Extract the (X, Y) coordinate from the center of the cell holding the provided text.  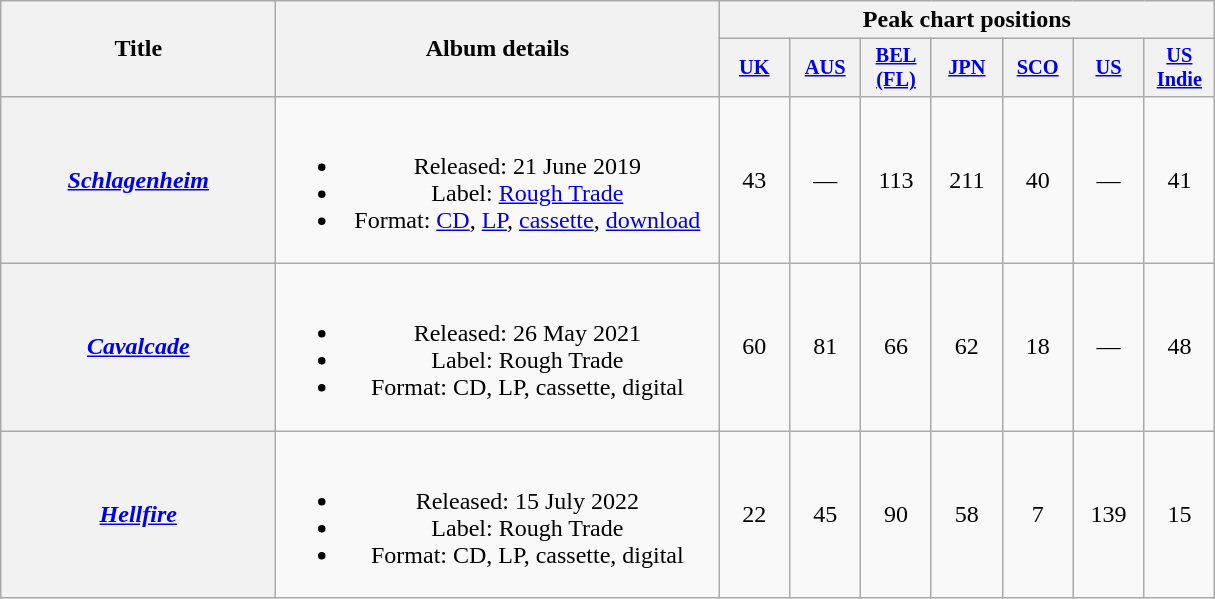
40 (1038, 180)
US (1108, 68)
90 (896, 514)
Released: 15 July 2022Label: Rough TradeFormat: CD, LP, cassette, digital (498, 514)
7 (1038, 514)
15 (1180, 514)
60 (754, 348)
UK (754, 68)
AUS (826, 68)
Released: 21 June 2019Label: Rough TradeFormat: CD, LP, cassette, download (498, 180)
45 (826, 514)
Peak chart positions (967, 20)
18 (1038, 348)
BEL(FL) (896, 68)
USIndie (1180, 68)
211 (966, 180)
SCO (1038, 68)
JPN (966, 68)
Title (138, 49)
58 (966, 514)
113 (896, 180)
43 (754, 180)
81 (826, 348)
Released: 26 May 2021Label: Rough TradeFormat: CD, LP, cassette, digital (498, 348)
66 (896, 348)
62 (966, 348)
22 (754, 514)
139 (1108, 514)
Hellfire (138, 514)
Schlagenheim (138, 180)
41 (1180, 180)
Cavalcade (138, 348)
Album details (498, 49)
48 (1180, 348)
